Pinpoint the cell where the given text exists, returning its (X, Y) midpoint coordinate. 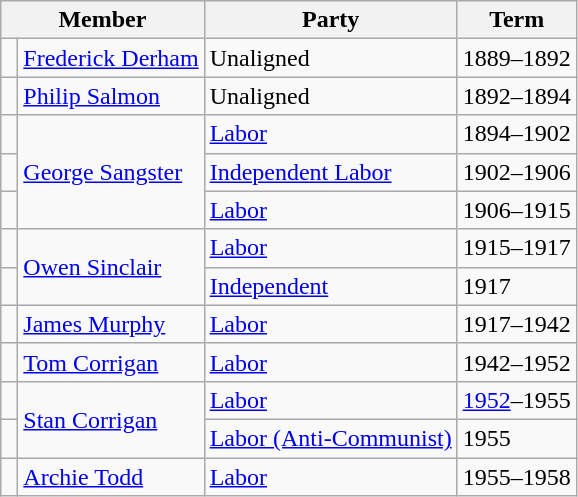
Frederick Derham (111, 58)
1906–1915 (516, 210)
1955 (516, 438)
1892–1894 (516, 96)
Philip Salmon (111, 96)
George Sangster (111, 172)
Member (102, 20)
Independent (330, 286)
1915–1917 (516, 248)
Tom Corrigan (111, 362)
1917–1942 (516, 324)
Archie Todd (111, 477)
Labor (Anti-Communist) (330, 438)
Term (516, 20)
1942–1952 (516, 362)
Independent Labor (330, 172)
1894–1902 (516, 134)
Party (330, 20)
Owen Sinclair (111, 267)
James Murphy (111, 324)
1955–1958 (516, 477)
1917 (516, 286)
1902–1906 (516, 172)
1952–1955 (516, 400)
1889–1892 (516, 58)
Stan Corrigan (111, 419)
